Return (x, y) of the center of cell containing provided text 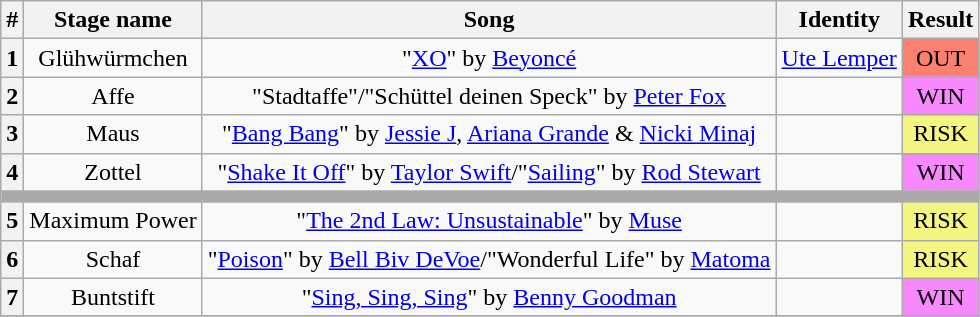
Schaf (113, 259)
4 (12, 172)
2 (12, 96)
7 (12, 297)
Identity (839, 20)
3 (12, 134)
"Stadtaffe"/"Schüttel deinen Speck" by Peter Fox (489, 96)
Affe (113, 96)
6 (12, 259)
"XO" by Beyoncé (489, 58)
"Poison" by Bell Biv DeVoe/"Wonderful Life" by Matoma (489, 259)
Buntstift (113, 297)
Glühwürmchen (113, 58)
"The 2nd Law: Unsustainable" by Muse (489, 221)
# (12, 20)
Song (489, 20)
Stage name (113, 20)
"Sing, Sing, Sing" by Benny Goodman (489, 297)
Maximum Power (113, 221)
5 (12, 221)
OUT (940, 58)
Result (940, 20)
Ute Lemper (839, 58)
1 (12, 58)
"Bang Bang" by Jessie J, Ariana Grande & Nicki Minaj (489, 134)
Zottel (113, 172)
Maus (113, 134)
"Shake It Off" by Taylor Swift/"Sailing" by Rod Stewart (489, 172)
